From the cell containing the given text, extract its center point as [x, y] coordinate. 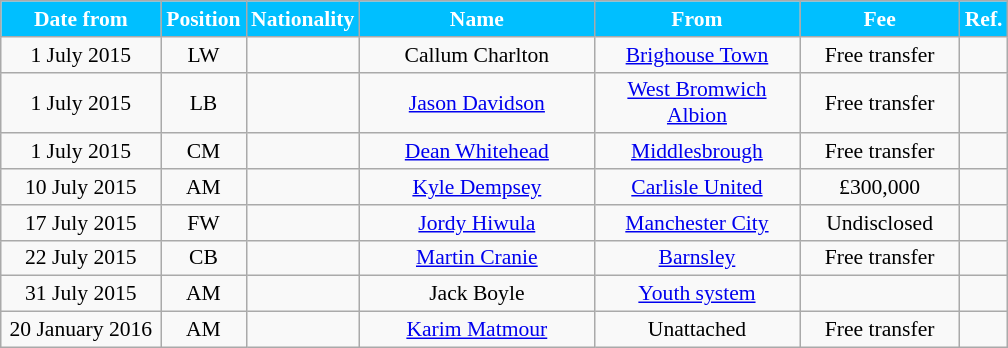
Youth system [696, 294]
Position [204, 19]
FW [204, 223]
Fee [880, 19]
Kyle Dempsey [476, 187]
Manchester City [696, 223]
20 January 2016 [81, 330]
Brighouse Town [696, 55]
31 July 2015 [81, 294]
Name [476, 19]
LW [204, 55]
22 July 2015 [81, 258]
Callum Charlton [476, 55]
West Bromwich Albion [696, 102]
Nationality [302, 19]
Jordy Hiwula [476, 223]
Undisclosed [880, 223]
Ref. [984, 19]
CB [204, 258]
From [696, 19]
Middlesbrough [696, 152]
Karim Matmour [476, 330]
17 July 2015 [81, 223]
Jason Davidson [476, 102]
LB [204, 102]
CM [204, 152]
Dean Whitehead [476, 152]
Date from [81, 19]
Unattached [696, 330]
Martin Cranie [476, 258]
10 July 2015 [81, 187]
Barnsley [696, 258]
Carlisle United [696, 187]
Jack Boyle [476, 294]
£300,000 [880, 187]
